Determine the [X, Y] coordinate at the center of the cell enclosing the given text.  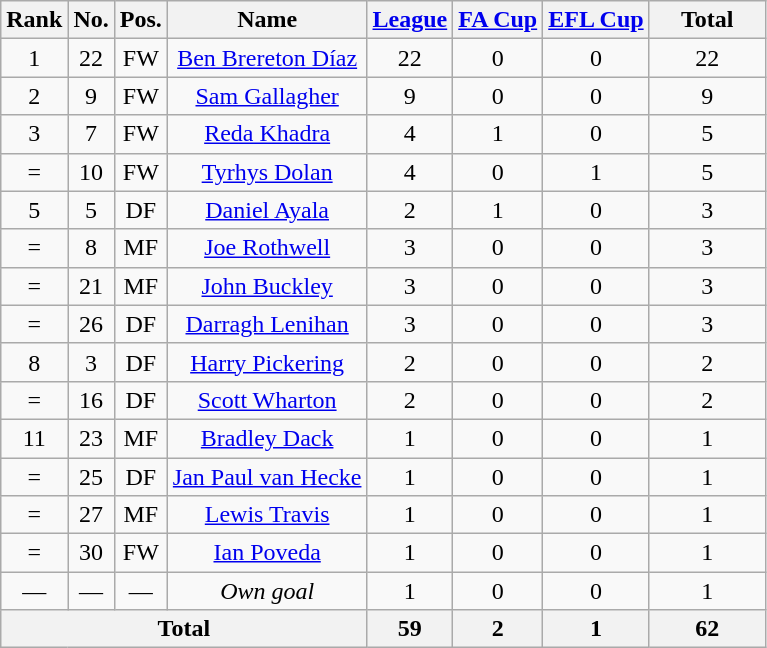
Own goal [267, 591]
Bradley Dack [267, 438]
Pos. [140, 20]
10 [91, 172]
Ben Brereton Díaz [267, 58]
Name [267, 20]
Ian Poveda [267, 553]
27 [91, 515]
Tyrhys Dolan [267, 172]
26 [91, 324]
16 [91, 400]
No. [91, 20]
59 [410, 629]
Scott Wharton [267, 400]
Sam Gallagher [267, 96]
John Buckley [267, 286]
Jan Paul van Hecke [267, 477]
25 [91, 477]
21 [91, 286]
Joe Rothwell [267, 248]
Darragh Lenihan [267, 324]
30 [91, 553]
Harry Pickering [267, 362]
League [410, 20]
11 [34, 438]
Rank [34, 20]
62 [707, 629]
7 [91, 134]
Reda Khadra [267, 134]
FA Cup [498, 20]
EFL Cup [596, 20]
Daniel Ayala [267, 210]
23 [91, 438]
Lewis Travis [267, 515]
